Locate the cell with the specified text and output its (X, Y) center coordinate. 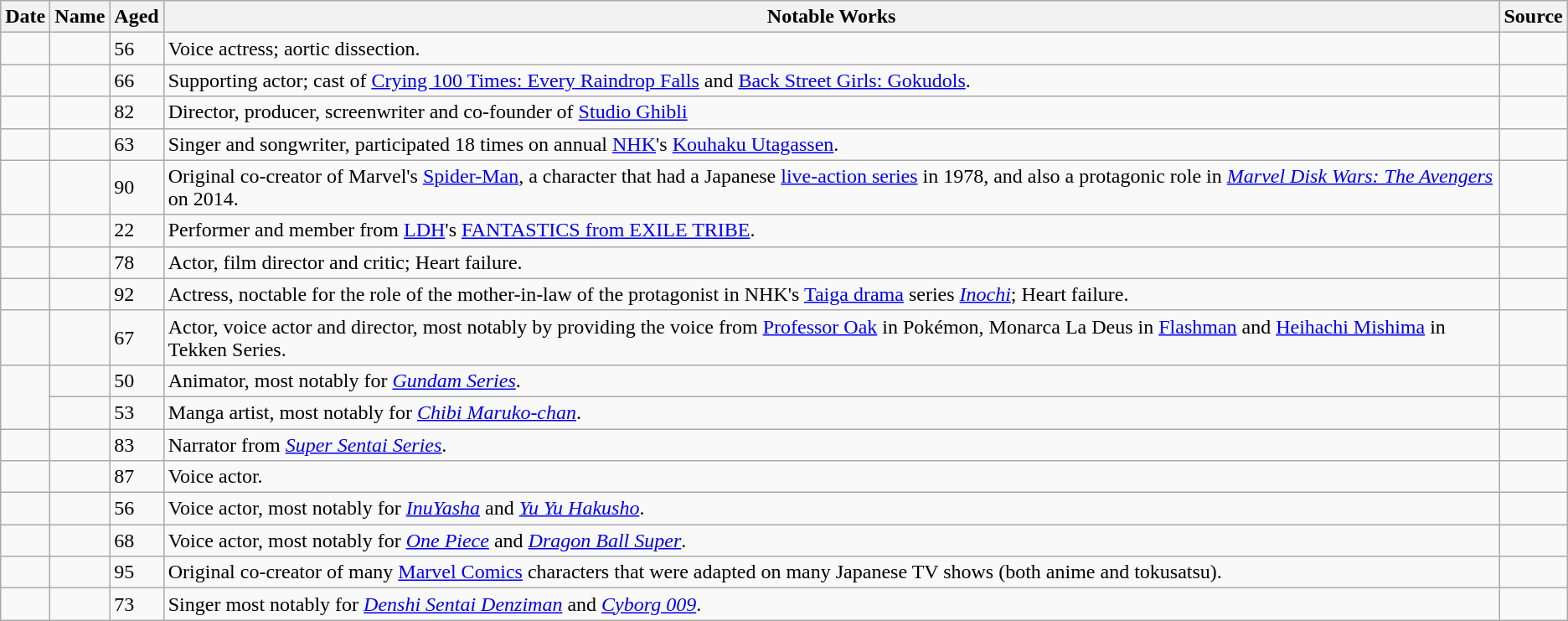
90 (137, 188)
Director, producer, screenwriter and co-founder of Studio Ghibli (831, 112)
Supporting actor; cast of Crying 100 Times: Every Raindrop Falls and Back Street Girls: Gokudols. (831, 80)
Voice actor, most notably for InuYasha and Yu Yu Hakusho. (831, 509)
87 (137, 477)
68 (137, 541)
67 (137, 337)
Aged (137, 17)
Singer most notably for Denshi Sentai Denziman and Cyborg 009. (831, 604)
Original co-creator of many Marvel Comics characters that were adapted on many Japanese TV shows (both anime and tokusatsu). (831, 572)
53 (137, 412)
66 (137, 80)
95 (137, 572)
Singer and songwriter, participated 18 times on annual NHK's Kouhaku Utagassen. (831, 144)
Actress, noctable for the role of the mother-in-law of the protagonist in NHK's Taiga drama series Inochi; Heart failure. (831, 294)
Animator, most notably for Gundam Series. (831, 380)
Voice actor. (831, 477)
Manga artist, most notably for Chibi Maruko-chan. (831, 412)
Date (25, 17)
Voice actress; aortic dissection. (831, 49)
63 (137, 144)
22 (137, 230)
Performer and member from LDH's FANTASTICS from EXILE TRIBE. (831, 230)
Notable Works (831, 17)
Voice actor, most notably for One Piece and Dragon Ball Super. (831, 541)
92 (137, 294)
73 (137, 604)
50 (137, 380)
82 (137, 112)
78 (137, 262)
Name (80, 17)
83 (137, 445)
Source (1533, 17)
Actor, film director and critic; Heart failure. (831, 262)
Narrator from Super Sentai Series. (831, 445)
